Detect which cell encompasses the target text, then output its (X, Y) center coordinate. 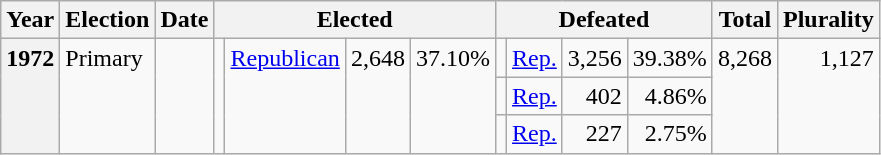
Defeated (604, 20)
1,127 (828, 96)
39.38% (670, 58)
Election (108, 20)
4.86% (670, 96)
Primary (108, 96)
Year (30, 20)
2.75% (670, 134)
Total (744, 20)
Date (184, 20)
227 (594, 134)
3,256 (594, 58)
Republican (285, 96)
2,648 (378, 96)
8,268 (744, 96)
1972 (30, 96)
402 (594, 96)
Plurality (828, 20)
37.10% (452, 96)
Elected (355, 20)
